Search for the cell housing the specified text and yield its [X, Y] center coordinate. 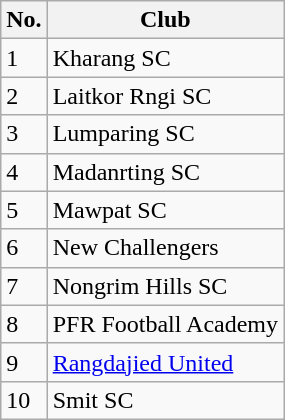
Smit SC [165, 400]
Club [165, 20]
2 [24, 96]
Kharang SC [165, 58]
Nongrim Hills SC [165, 286]
Laitkor Rngi SC [165, 96]
Madanrting SC [165, 172]
3 [24, 134]
5 [24, 210]
New Challengers [165, 248]
PFR Football Academy [165, 324]
Mawpat SC [165, 210]
9 [24, 362]
6 [24, 248]
8 [24, 324]
Lumparing SC [165, 134]
10 [24, 400]
4 [24, 172]
1 [24, 58]
7 [24, 286]
Rangdajied United [165, 362]
No. [24, 20]
